Return [X, Y] of the center of cell containing provided text 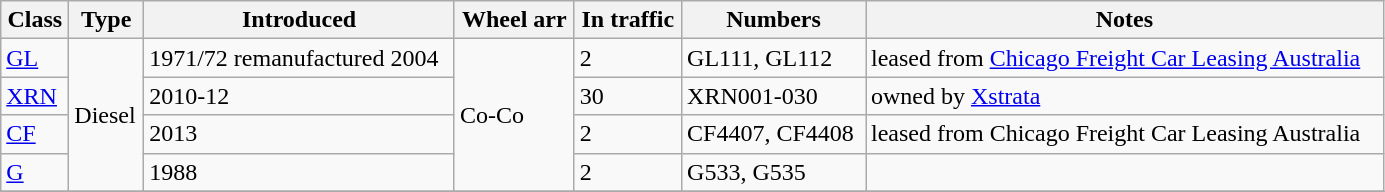
Wheel arr [514, 20]
2013 [300, 134]
30 [628, 96]
Diesel [106, 115]
Type [106, 20]
Class [35, 20]
1988 [300, 172]
Numbers [774, 20]
1971/72 remanufactured 2004 [300, 58]
CF [35, 134]
GL [35, 58]
Co-Co [514, 115]
G [35, 172]
CF4407, CF4408 [774, 134]
owned by Xstrata [1125, 96]
2010-12 [300, 96]
G533, G535 [774, 172]
XRN [35, 96]
XRN001-030 [774, 96]
GL111, GL112 [774, 58]
Introduced [300, 20]
Notes [1125, 20]
In traffic [628, 20]
